Output the [X, Y] coordinate of the center of the cell containing the given text.  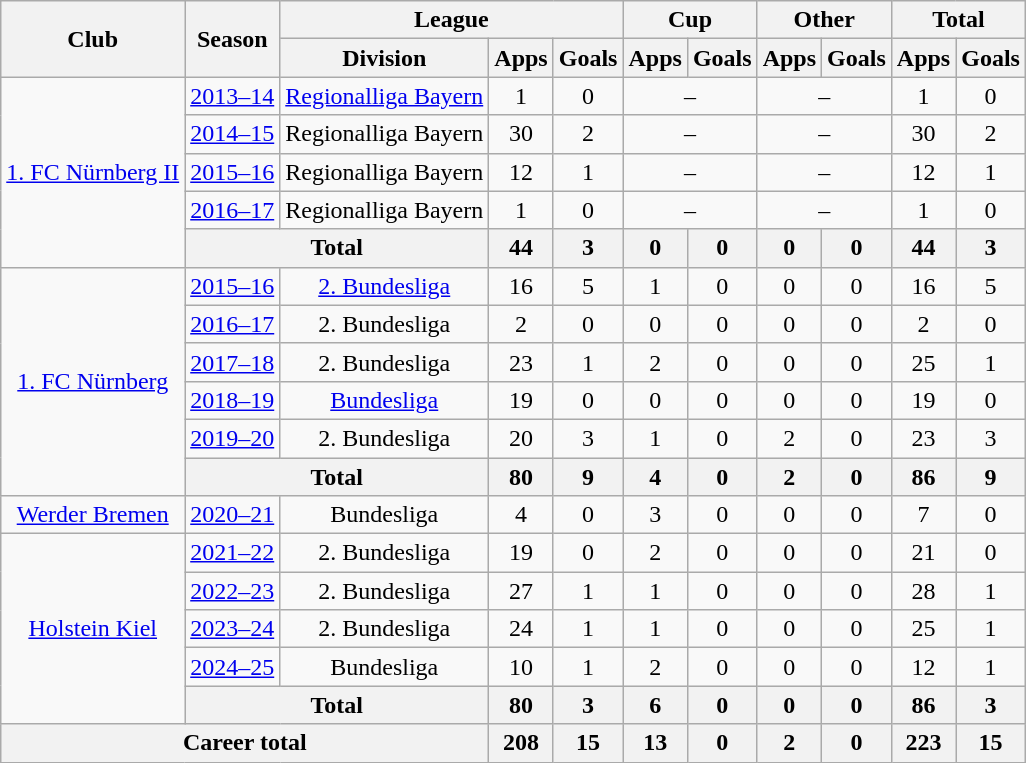
Holstein Kiel [93, 629]
28 [923, 591]
7 [923, 515]
21 [923, 553]
2023–24 [232, 629]
1. FC Nürnberg II [93, 172]
2019–20 [232, 438]
10 [521, 667]
2024–25 [232, 667]
Cup [690, 20]
2020–21 [232, 515]
Career total [245, 743]
1. FC Nürnberg [93, 381]
Season [232, 39]
27 [521, 591]
2013–14 [232, 96]
Club [93, 39]
208 [521, 743]
Werder Bremen [93, 515]
2014–15 [232, 134]
2021–22 [232, 553]
League [452, 20]
13 [655, 743]
Other [824, 20]
2022–23 [232, 591]
2018–19 [232, 400]
Division [384, 58]
24 [521, 629]
223 [923, 743]
20 [521, 438]
6 [655, 705]
2017–18 [232, 362]
